Determine the (X, Y) coordinate at the center of the cell enclosing the given text.  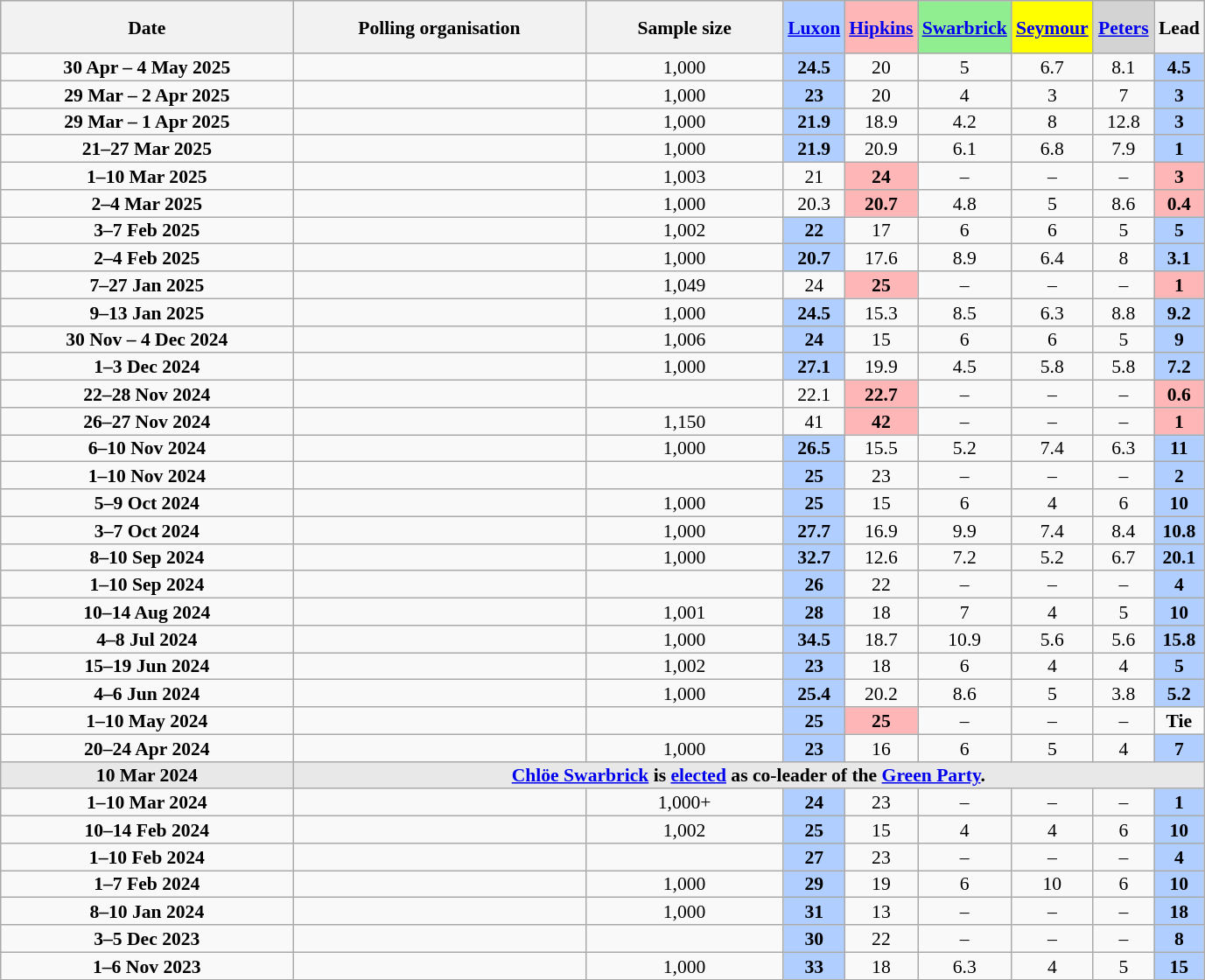
7.9 (1124, 149)
1–6 Nov 2023 (147, 966)
11 (1180, 448)
15.5 (880, 448)
16 (880, 747)
4–8 Jul 2024 (147, 639)
10.8 (1180, 530)
22.1 (814, 394)
22–28 Nov 2024 (147, 394)
Tie (1180, 721)
29 (814, 884)
12.8 (1124, 121)
8.5 (964, 311)
30 Apr – 4 May 2025 (147, 66)
27.7 (814, 530)
3–7 Feb 2025 (147, 231)
1–10 Nov 2024 (147, 476)
16.9 (880, 530)
1–10 Mar 2024 (147, 803)
15.3 (880, 311)
1–3 Dec 2024 (147, 367)
Peters (1124, 27)
27 (814, 857)
1–7 Feb 2024 (147, 884)
10.9 (964, 639)
9.9 (964, 530)
18.7 (880, 639)
19.9 (880, 367)
30 (814, 938)
1–10 Feb 2024 (147, 857)
9 (1180, 339)
20.1 (1180, 556)
10–14 Feb 2024 (147, 829)
26 (814, 584)
1,003 (684, 177)
1,150 (684, 422)
6.8 (1052, 149)
Polling organisation (439, 27)
20.2 (880, 693)
Hipkins (880, 27)
Swarbrick (964, 27)
19 (880, 884)
15–19 Jun 2024 (147, 667)
25.4 (814, 693)
15.8 (1180, 639)
20–24 Apr 2024 (147, 747)
Date (147, 27)
3–7 Oct 2024 (147, 530)
8.1 (1124, 66)
29 Mar – 2 Apr 2025 (147, 94)
1–10 Sep 2024 (147, 584)
10 Mar 2024 (147, 775)
8.4 (1124, 530)
3–5 Dec 2023 (147, 938)
27.1 (814, 367)
29 Mar – 1 Apr 2025 (147, 121)
Seymour (1052, 27)
32.7 (814, 556)
Sample size (684, 27)
4–6 Jun 2024 (147, 693)
33 (814, 966)
20.9 (880, 149)
28 (814, 612)
4.8 (964, 203)
4.2 (964, 121)
7–27 Jan 2025 (147, 285)
22.7 (880, 394)
21 (814, 177)
6.4 (1052, 257)
0.6 (1180, 394)
10–14 Aug 2024 (147, 612)
6–10 Nov 2024 (147, 448)
6.1 (964, 149)
3.8 (1124, 693)
2–4 Mar 2025 (147, 203)
31 (814, 912)
8.9 (964, 257)
17 (880, 231)
9–13 Jan 2025 (147, 311)
2–4 Feb 2025 (147, 257)
1–10 Mar 2025 (147, 177)
Chlöe Swarbrick is elected as co-leader of the Green Party. (749, 775)
20.3 (814, 203)
26.5 (814, 448)
17.6 (880, 257)
5–9 Oct 2024 (147, 502)
9.2 (1180, 311)
41 (814, 422)
8.8 (1124, 311)
2 (1180, 476)
3.1 (1180, 257)
42 (880, 422)
Lead (1180, 27)
30 Nov – 4 Dec 2024 (147, 339)
1,049 (684, 285)
1,006 (684, 339)
1,000+ (684, 803)
18.9 (880, 121)
21–27 Mar 2025 (147, 149)
12.6 (880, 556)
1–10 May 2024 (147, 721)
Luxon (814, 27)
1,001 (684, 612)
0.4 (1180, 203)
13 (880, 912)
26–27 Nov 2024 (147, 422)
34.5 (814, 639)
8–10 Jan 2024 (147, 912)
8–10 Sep 2024 (147, 556)
